Determine the (x, y) coordinate at the center of the cell enclosing the given text.  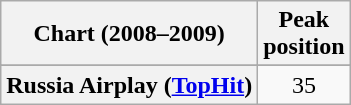
Peakposition (304, 34)
Russia Airplay (TopHit) (130, 85)
Chart (2008–2009) (130, 34)
35 (304, 85)
